Determine the [x, y] coordinate at the center of the cell enclosing the given text.  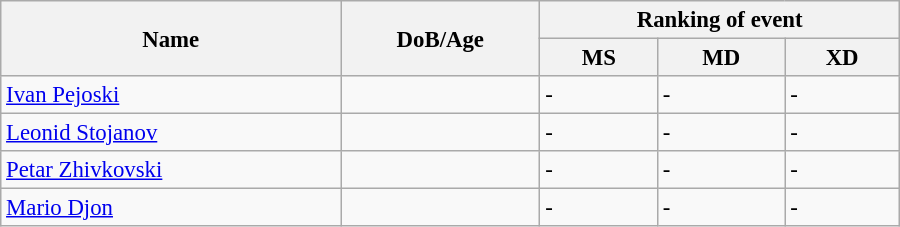
Mario Djon [171, 208]
DoB/Age [440, 38]
Petar Zhivkovski [171, 170]
Ivan Pejoski [171, 95]
XD [842, 58]
MS [598, 58]
Leonid Stojanov [171, 133]
Name [171, 38]
MD [720, 58]
Ranking of event [720, 20]
